Determine the [X, Y] coordinate at the center of the cell enclosing the given text.  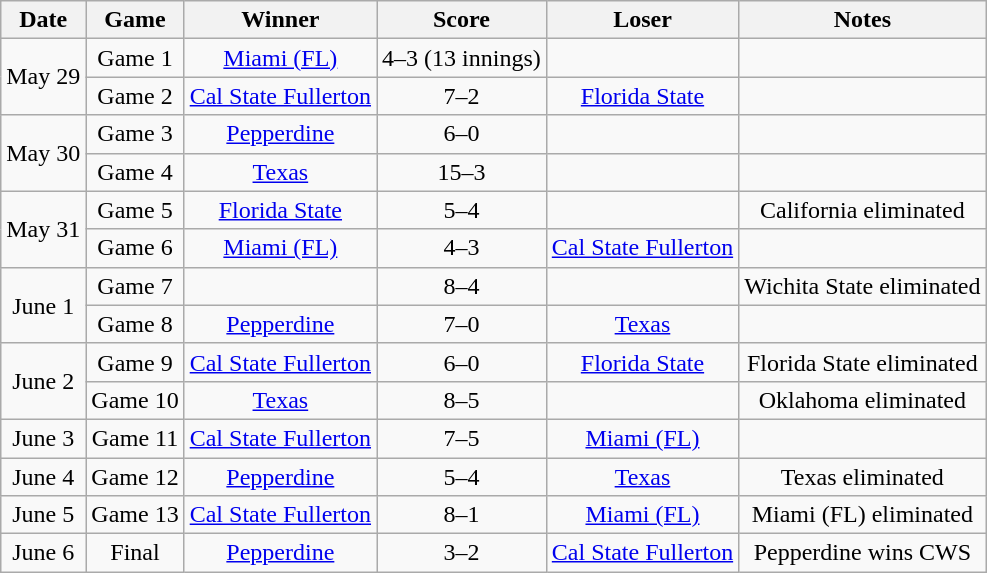
Pepperdine wins CWS [862, 553]
3–2 [462, 553]
Florida State eliminated [862, 362]
May 31 [44, 229]
8–1 [462, 515]
May 29 [44, 77]
4–3 (13 innings) [462, 58]
Oklahoma eliminated [862, 400]
Loser [642, 20]
Wichita State eliminated [862, 286]
7–0 [462, 324]
15–3 [462, 172]
Game 5 [135, 210]
Game 12 [135, 477]
June 1 [44, 305]
June 2 [44, 381]
California eliminated [862, 210]
Texas eliminated [862, 477]
Winner [280, 20]
8–4 [462, 286]
Game 10 [135, 400]
Notes [862, 20]
Game 6 [135, 248]
Game 8 [135, 324]
Game 7 [135, 286]
Miami (FL) eliminated [862, 515]
Game 9 [135, 362]
June 6 [44, 553]
7–2 [462, 96]
Game 11 [135, 438]
June 3 [44, 438]
Score [462, 20]
Game 1 [135, 58]
7–5 [462, 438]
June 4 [44, 477]
May 30 [44, 153]
Game 13 [135, 515]
Game 4 [135, 172]
4–3 [462, 248]
Game 3 [135, 134]
Date [44, 20]
Game 2 [135, 96]
8–5 [462, 400]
Game [135, 20]
June 5 [44, 515]
Final [135, 553]
